For the text-containing cell, return its midpoint in (x, y) coordinate format. 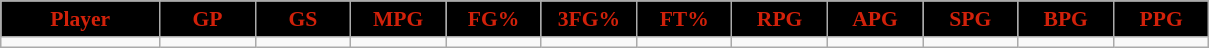
FT% (684, 19)
PPG (1161, 19)
GP (208, 19)
MPG (398, 19)
BPG (1066, 19)
SPG (970, 19)
GS (302, 19)
FG% (494, 19)
RPG (780, 19)
APG (874, 19)
3FG% (588, 19)
Player (80, 19)
